Locate the cell with the specified text and output its (x, y) center coordinate. 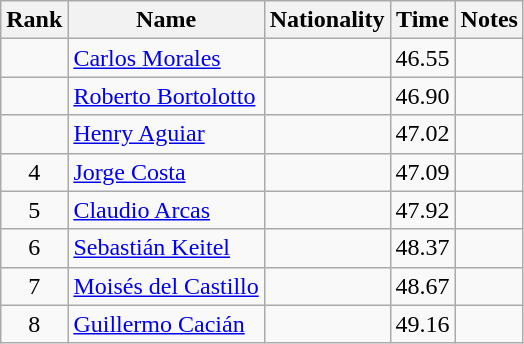
46.90 (422, 96)
Henry Aguiar (166, 134)
5 (34, 210)
48.67 (422, 286)
Nationality (327, 20)
7 (34, 286)
Rank (34, 20)
Guillermo Cacián (166, 324)
Moisés del Castillo (166, 286)
Notes (489, 20)
48.37 (422, 248)
6 (34, 248)
Roberto Bortolotto (166, 96)
Claudio Arcas (166, 210)
Name (166, 20)
8 (34, 324)
47.09 (422, 172)
Time (422, 20)
Sebastián Keitel (166, 248)
49.16 (422, 324)
47.92 (422, 210)
4 (34, 172)
47.02 (422, 134)
Jorge Costa (166, 172)
46.55 (422, 58)
Carlos Morales (166, 58)
